Locate the cell with the specified text and output its (X, Y) center coordinate. 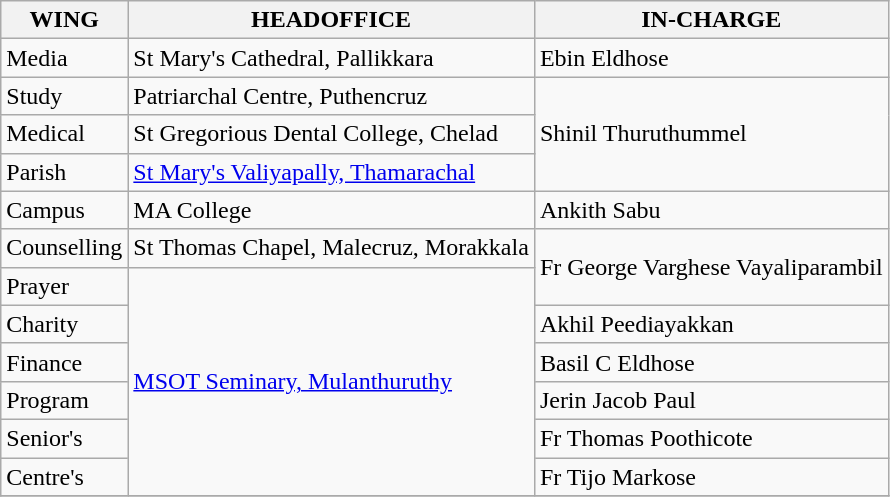
Medical (64, 134)
IN-CHARGE (711, 20)
Ankith Sabu (711, 210)
St Mary's Cathedral, Pallikkara (332, 58)
Basil C Eldhose (711, 362)
Study (64, 96)
WING (64, 20)
Parish (64, 172)
Campus (64, 210)
Program (64, 400)
Shinil Thuruthummel (711, 134)
Fr George Varghese Vayaliparambil (711, 267)
Patriarchal Centre, Puthencruz (332, 96)
Media (64, 58)
HEADOFFICE (332, 20)
Ebin Eldhose (711, 58)
Centre's (64, 477)
Counselling (64, 248)
Senior's (64, 438)
St Thomas Chapel, Malecruz, Morakkala (332, 248)
St Mary's Valiyapally, Thamarachal (332, 172)
Fr Tijo Markose (711, 477)
Prayer (64, 286)
MA College (332, 210)
Akhil Peediayakkan (711, 324)
Fr Thomas Poothicote (711, 438)
St Gregorious Dental College, Chelad (332, 134)
Finance (64, 362)
Jerin Jacob Paul (711, 400)
MSOT Seminary, Mulanthuruthy (332, 381)
Charity (64, 324)
